Scan for the cell matching the given text and deliver its (X, Y) coordinate at center. 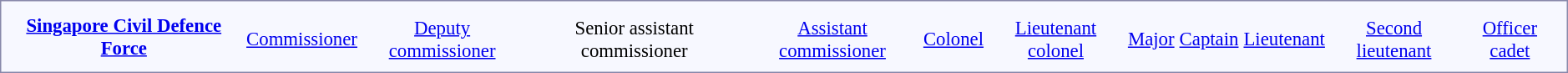
Lieutenant colonel (1056, 39)
Singapore Civil Defence Force (124, 37)
Captain (1209, 39)
Lieutenant (1284, 39)
Deputy commissioner (442, 39)
Commissioner (302, 39)
Officer cadet (1510, 39)
Colonel (953, 39)
Senior assistant commissioner (635, 39)
Assistant commissioner (833, 39)
Second lieutenant (1393, 39)
Major (1151, 39)
